Provide the [x, y] coordinate of the cell's center where the given text is located.  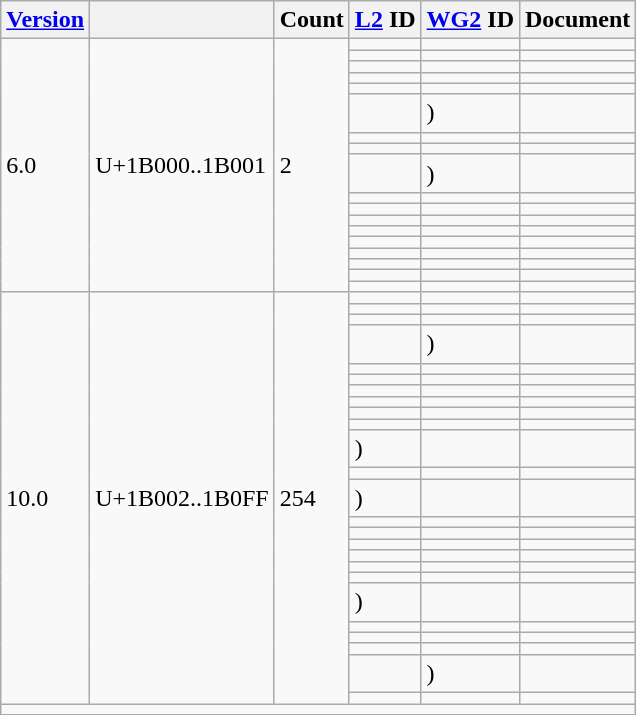
U+1B000..1B001 [182, 166]
10.0 [46, 498]
Document [577, 20]
L2 ID [385, 20]
2 [312, 166]
Count [312, 20]
U+1B002..1B0FF [182, 498]
254 [312, 498]
Version [46, 20]
WG2 ID [470, 20]
6.0 [46, 166]
